Output the (x, y) coordinate of the center of the cell containing the given text.  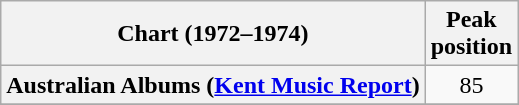
85 (471, 85)
Chart (1972–1974) (213, 34)
Australian Albums (Kent Music Report) (213, 85)
Peakposition (471, 34)
